Locate the cell with the specified text and output its [X, Y] center coordinate. 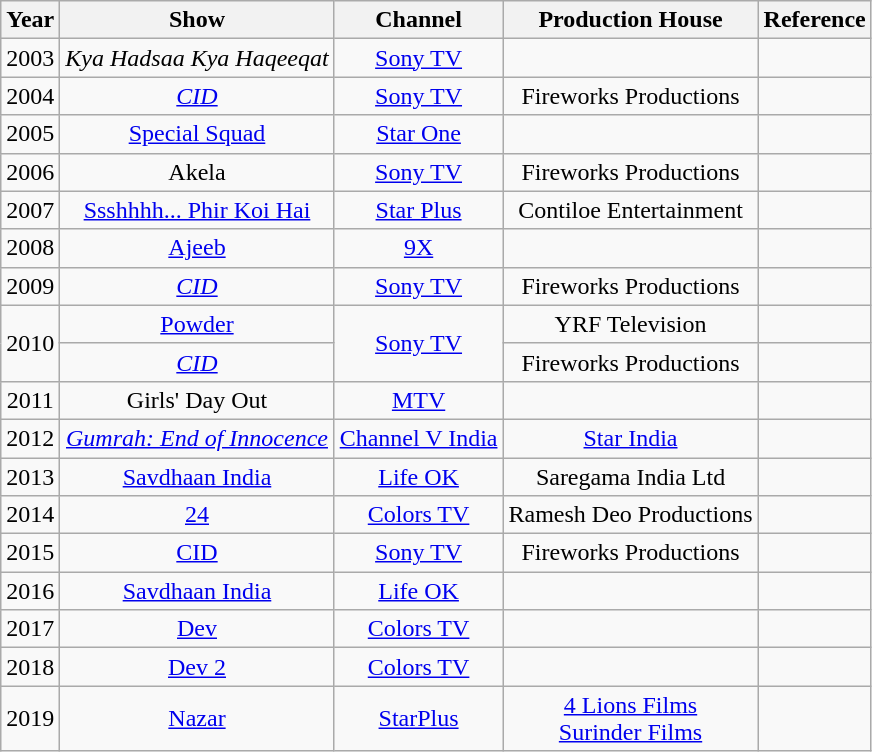
Saregama India Ltd [630, 477]
Akela [197, 172]
2005 [30, 134]
MTV [418, 400]
Ssshhhh... Phir Koi Hai [197, 210]
Star One [418, 134]
Dev [197, 629]
Dev 2 [197, 667]
YRF Television [630, 324]
2009 [30, 286]
2011 [30, 400]
Channel [418, 20]
24 [197, 515]
Show [197, 20]
2007 [30, 210]
Girls' Day Out [197, 400]
2003 [30, 58]
Kya Hadsaa Kya Haqeeqat [197, 58]
StarPlus [418, 718]
2018 [30, 667]
2012 [30, 438]
Ramesh Deo Productions [630, 515]
Powder [197, 324]
2004 [30, 96]
2006 [30, 172]
Ajeeb [197, 248]
4 Lions FilmsSurinder Films [630, 718]
Channel V India [418, 438]
Reference [814, 20]
Production House [630, 20]
2017 [30, 629]
2013 [30, 477]
Star India [630, 438]
2014 [30, 515]
Year [30, 20]
2010 [30, 343]
2019 [30, 718]
Special Squad [197, 134]
2015 [30, 553]
2016 [30, 591]
Nazar [197, 718]
9X [418, 248]
Star Plus [418, 210]
Contiloe Entertainment [630, 210]
2008 [30, 248]
Gumrah: End of Innocence [197, 438]
